Capture the cell that displays the provided text and extract its (X, Y) central coordinate. 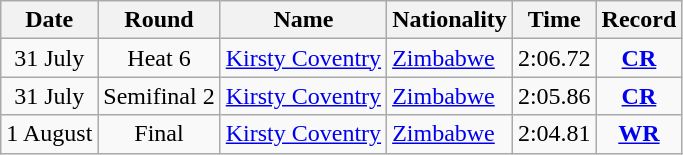
2:06.72 (554, 58)
2:04.81 (554, 134)
1 August (50, 134)
WR (639, 134)
2:05.86 (554, 96)
Name (303, 20)
Time (554, 20)
Record (639, 20)
Heat 6 (159, 58)
Round (159, 20)
Semifinal 2 (159, 96)
Nationality (450, 20)
Final (159, 134)
Date (50, 20)
